Pinpoint the cell where the given text exists, returning its [x, y] midpoint coordinate. 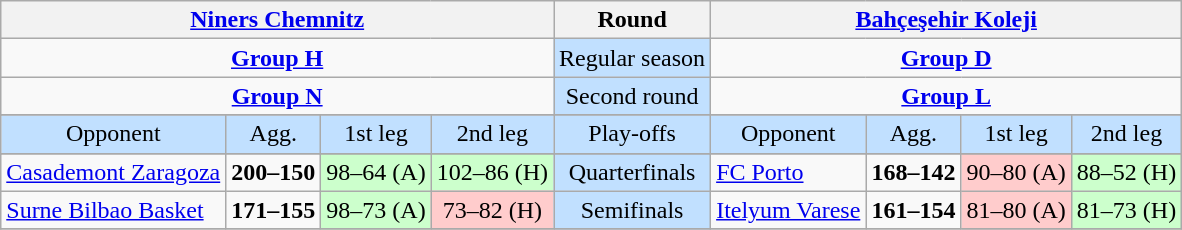
73–82 (H) [492, 210]
161–154 [914, 210]
81–73 (H) [1126, 210]
200–150 [274, 172]
Surne Bilbao Basket [114, 210]
Group H [278, 58]
102–86 (H) [492, 172]
Regular season [632, 58]
Play-offs [632, 134]
Casademont Zaragoza [114, 172]
88–52 (H) [1126, 172]
Round [632, 20]
171–155 [274, 210]
90–80 (A) [1016, 172]
Semifinals [632, 210]
Group N [278, 96]
81–80 (A) [1016, 210]
Bahçeşehir Koleji [946, 20]
Group L [946, 96]
FC Porto [788, 172]
Quarterfinals [632, 172]
Group D [946, 58]
98–64 (A) [376, 172]
Niners Chemnitz [278, 20]
98–73 (A) [376, 210]
Itelyum Varese [788, 210]
Second round [632, 96]
168–142 [914, 172]
